Provide the (X, Y) coordinate of the cell's center where the given text is located.  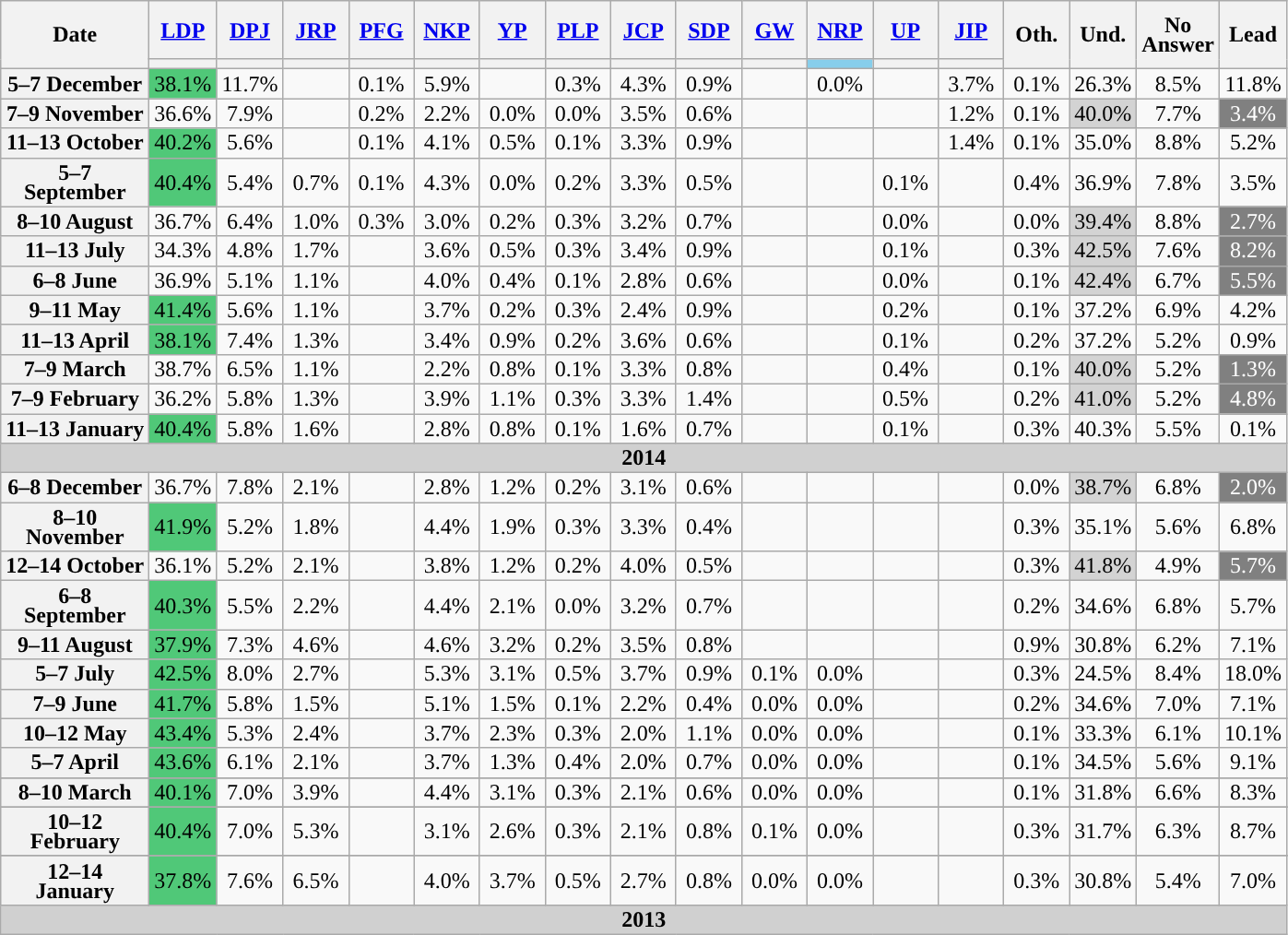
11.7% (250, 84)
7.4% (250, 339)
41.0% (1103, 398)
JRP (315, 30)
6.2% (1178, 645)
8–10 August (76, 221)
42.4% (1103, 280)
GW (774, 30)
6–8 December (76, 488)
9–11 May (76, 310)
9–11 August (76, 645)
11.8% (1254, 84)
11–13 July (76, 251)
11–13 October (76, 143)
24.5% (1103, 674)
34.5% (1103, 763)
37.9% (183, 645)
SDP (708, 30)
PFG (382, 30)
8.4% (1178, 674)
Oth. (1036, 35)
Und. (1103, 35)
41.8% (1103, 566)
6.9% (1178, 310)
36.6% (183, 113)
8.7% (1254, 832)
41.7% (183, 704)
JIP (972, 30)
6.7% (1178, 280)
31.8% (1103, 792)
NoAnswer (1178, 35)
35.1% (1103, 527)
37.8% (183, 880)
7–9 June (76, 704)
11–13 January (76, 428)
8.2% (1254, 251)
40.1% (183, 792)
7.7% (1178, 113)
7–9 November (76, 113)
Lead (1254, 35)
9.1% (1254, 763)
5–7 April (76, 763)
40.2% (183, 143)
39.4% (1103, 221)
YP (513, 30)
5–7 December (76, 84)
2013 (644, 919)
41.4% (183, 310)
5–7 September (76, 183)
18.0% (1254, 674)
6.3% (1178, 832)
4.9% (1178, 566)
3.8% (446, 566)
43.6% (183, 763)
Date (76, 35)
PLP (577, 30)
1.0% (315, 221)
7–9 March (76, 369)
10.1% (1254, 733)
43.4% (183, 733)
1.8% (315, 527)
26.3% (1103, 84)
6–8 June (76, 280)
1.9% (513, 527)
4.1% (446, 143)
8.0% (250, 674)
7.9% (250, 113)
5–7 July (76, 674)
8–10 March (76, 792)
35.0% (1103, 143)
1.7% (315, 251)
36.1% (183, 566)
7.3% (250, 645)
2014 (644, 458)
36.2% (183, 398)
3.0% (446, 221)
5.9% (446, 84)
34.3% (183, 251)
JCP (644, 30)
7–9 February (76, 398)
LDP (183, 30)
12–14 January (76, 880)
11–13 April (76, 339)
41.9% (183, 527)
8–10 November (76, 527)
6.4% (250, 221)
6–8 September (76, 605)
10–12 February (76, 832)
2.3% (513, 733)
4.2% (1254, 310)
6.6% (1178, 792)
UP (905, 30)
31.7% (1103, 832)
8.5% (1178, 84)
12–14 October (76, 566)
2.6% (513, 832)
8.3% (1254, 792)
DPJ (250, 30)
10–12 May (76, 733)
NKP (446, 30)
NRP (841, 30)
33.3% (1103, 733)
